Identify which cell holds the provided text, then report its [X, Y] central coordinate. 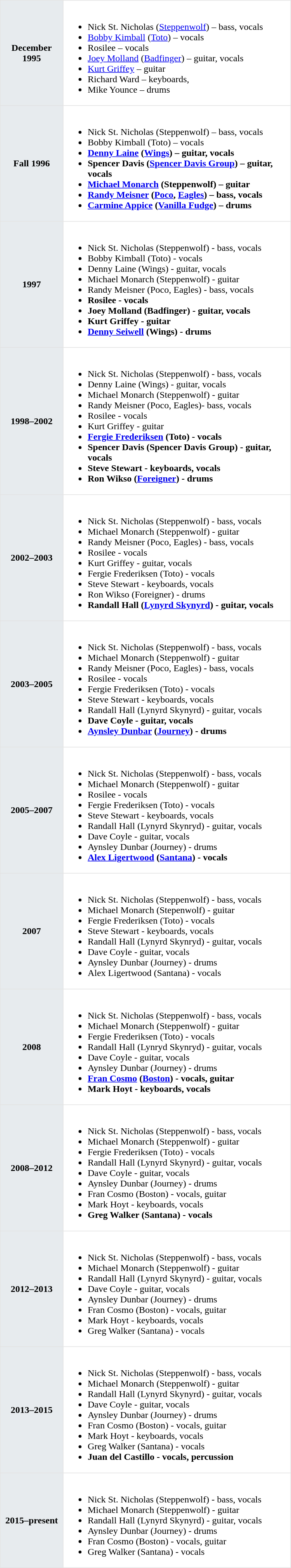
2005–2007 [32, 810]
2003–2005 [32, 684]
2002–2003 [32, 558]
2012–2013 [32, 1289]
1997 [32, 285]
2015–present [32, 1520]
2013–2015 [32, 1410]
2008–2012 [32, 1168]
2008 [32, 1047]
Fall 1996 [32, 163]
1998–2002 [32, 421]
2007 [32, 931]
December 1995 [32, 53]
